Determine the [X, Y] coordinate at the center of the cell enclosing the given text.  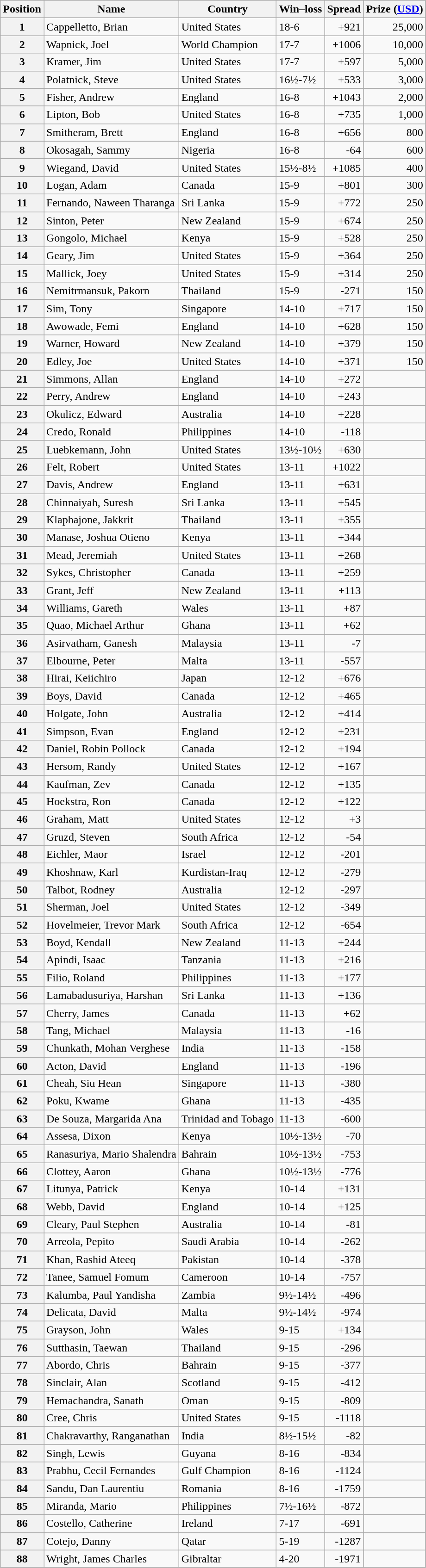
+772 [344, 203]
Kurdistan-Iraq [228, 872]
Hersom, Randy [111, 766]
800 [395, 132]
88 [22, 1559]
-757 [344, 1277]
1 [22, 27]
83 [22, 1471]
18 [22, 326]
Saudi Arabia [228, 1242]
39 [22, 696]
Name [111, 9]
84 [22, 1488]
-118 [344, 432]
-1287 [344, 1541]
48 [22, 855]
19 [22, 344]
+628 [344, 326]
27 [22, 484]
Quao, Michael Arthur [111, 626]
Assesa, Dixon [111, 1136]
+268 [344, 555]
Miranda, Mario [111, 1506]
Win–loss [301, 9]
8½-15½ [301, 1436]
8 [22, 150]
85 [22, 1506]
+717 [344, 309]
26 [22, 467]
77 [22, 1365]
-776 [344, 1171]
Fisher, Andrew [111, 97]
-81 [344, 1224]
Sykes, Christopher [111, 573]
-349 [344, 907]
Gulf Champion [228, 1471]
+228 [344, 414]
-377 [344, 1365]
-809 [344, 1401]
79 [22, 1401]
Daniel, Robin Pollock [111, 749]
75 [22, 1330]
63 [22, 1119]
44 [22, 784]
-64 [344, 150]
+656 [344, 132]
Delicata, David [111, 1312]
-82 [344, 1436]
80 [22, 1418]
51 [22, 907]
Boyd, Kendall [111, 942]
-378 [344, 1259]
+465 [344, 696]
33 [22, 590]
Okosagah, Sammy [111, 150]
4-20 [301, 1559]
+244 [344, 942]
1,000 [395, 115]
-1118 [344, 1418]
11 [22, 203]
+1043 [344, 97]
Guyana [228, 1453]
Japan [228, 678]
Simmons, Allan [111, 379]
+676 [344, 678]
15½-8½ [301, 167]
Israel [228, 855]
Tang, Michael [111, 1030]
37 [22, 661]
+597 [344, 62]
+134 [344, 1330]
45 [22, 802]
55 [22, 978]
-435 [344, 1101]
54 [22, 960]
Credo, Ronald [111, 432]
32 [22, 573]
Acton, David [111, 1066]
81 [22, 1436]
Country [228, 9]
Prize (USD) [395, 9]
Singh, Lewis [111, 1453]
-496 [344, 1295]
-70 [344, 1136]
-412 [344, 1383]
+1022 [344, 467]
Kramer, Jim [111, 62]
Mallick, Joey [111, 273]
59 [22, 1048]
Grant, Jeff [111, 590]
-158 [344, 1048]
+272 [344, 379]
-654 [344, 925]
Hirai, Keiichiro [111, 678]
Talbot, Rodney [111, 890]
+231 [344, 731]
-54 [344, 837]
68 [22, 1207]
Warner, Howard [111, 344]
66 [22, 1171]
+371 [344, 361]
+545 [344, 502]
10,000 [395, 44]
+259 [344, 573]
-834 [344, 1453]
28 [22, 502]
Litunya, Patrick [111, 1189]
58 [22, 1030]
-201 [344, 855]
38 [22, 678]
5 [22, 97]
Cherry, James [111, 1013]
Gongolo, Michael [111, 238]
Gibraltar [228, 1559]
2,000 [395, 97]
-380 [344, 1084]
Chunkath, Mohan Verghese [111, 1048]
+631 [344, 484]
52 [22, 925]
Perry, Andrew [111, 397]
Awowade, Femi [111, 326]
Davis, Andrew [111, 484]
Qatar [228, 1541]
+364 [344, 256]
600 [395, 150]
-262 [344, 1242]
+216 [344, 960]
Ranasuriya, Mario Shalendra [111, 1154]
3 [22, 62]
Sinclair, Alan [111, 1383]
+314 [344, 273]
Kaufman, Zev [111, 784]
Graham, Matt [111, 819]
Wapnick, Joel [111, 44]
87 [22, 1541]
400 [395, 167]
34 [22, 608]
64 [22, 1136]
20 [22, 361]
70 [22, 1242]
+801 [344, 185]
+113 [344, 590]
9 [22, 167]
+3 [344, 819]
+528 [344, 238]
Wiegand, David [111, 167]
Kalumba, Paul Yandisha [111, 1295]
+414 [344, 713]
Chakravarthy, Ranganathan [111, 1436]
78 [22, 1383]
Filio, Roland [111, 978]
+194 [344, 749]
65 [22, 1154]
Trinidad and Tobago [228, 1119]
Oman [228, 1401]
35 [22, 626]
-279 [344, 872]
+136 [344, 995]
Sutthasin, Taewan [111, 1348]
13½-10½ [301, 449]
+122 [344, 802]
+674 [344, 221]
Spread [344, 9]
Hovelmeier, Trevor Mark [111, 925]
29 [22, 520]
36 [22, 643]
De Souza, Margarida Ana [111, 1119]
22 [22, 397]
+533 [344, 80]
-691 [344, 1524]
Khan, Rashid Ateeq [111, 1259]
41 [22, 731]
24 [22, 432]
Klaphajone, Jakkrit [111, 520]
Hemachandra, Sanath [111, 1401]
50 [22, 890]
Boys, David [111, 696]
+1006 [344, 44]
+344 [344, 538]
Cleary, Paul Stephen [111, 1224]
86 [22, 1524]
Sandu, Dan Laurentiu [111, 1488]
18-6 [301, 27]
46 [22, 819]
76 [22, 1348]
Lipton, Bob [111, 115]
300 [395, 185]
2 [22, 44]
69 [22, 1224]
+87 [344, 608]
+177 [344, 978]
5-19 [301, 1541]
-872 [344, 1506]
61 [22, 1084]
30 [22, 538]
Felt, Robert [111, 467]
-1759 [344, 1488]
+1085 [344, 167]
+379 [344, 344]
Gruzd, Steven [111, 837]
Tanzania [228, 960]
Khoshnaw, Karl [111, 872]
Asirvatham, Ganesh [111, 643]
10 [22, 185]
15 [22, 273]
+167 [344, 766]
73 [22, 1295]
-1124 [344, 1471]
-196 [344, 1066]
4 [22, 80]
Sim, Tony [111, 309]
67 [22, 1189]
+131 [344, 1189]
Mead, Jeremiah [111, 555]
+735 [344, 115]
Ireland [228, 1524]
Holgate, John [111, 713]
57 [22, 1013]
60 [22, 1066]
25,000 [395, 27]
53 [22, 942]
Position [22, 9]
Eichler, Maor [111, 855]
12 [22, 221]
Romania [228, 1488]
Zambia [228, 1295]
Clottey, Aaron [111, 1171]
Logan, Adam [111, 185]
43 [22, 766]
62 [22, 1101]
Tanee, Samuel Fomum [111, 1277]
Smitheram, Brett [111, 132]
+630 [344, 449]
-974 [344, 1312]
13 [22, 238]
Cheah, Siu Hean [111, 1084]
42 [22, 749]
6 [22, 115]
Apindi, Isaac [111, 960]
Webb, David [111, 1207]
7-17 [301, 1524]
40 [22, 713]
23 [22, 414]
Simpson, Evan [111, 731]
Hoekstra, Ron [111, 802]
71 [22, 1259]
Cappelletto, Brian [111, 27]
Grayson, John [111, 1330]
-557 [344, 661]
Okulicz, Edward [111, 414]
Luebkemann, John [111, 449]
Chinnaiyah, Suresh [111, 502]
Nigeria [228, 150]
31 [22, 555]
-296 [344, 1348]
+125 [344, 1207]
+355 [344, 520]
Wright, James Charles [111, 1559]
49 [22, 872]
-16 [344, 1030]
14 [22, 256]
Edley, Joe [111, 361]
Polatnick, Steve [111, 80]
16½-7½ [301, 80]
Cameroon [228, 1277]
17 [22, 309]
Prabhu, Cecil Fernandes [111, 1471]
-297 [344, 890]
Geary, Jim [111, 256]
-1971 [344, 1559]
5,000 [395, 62]
47 [22, 837]
Abordo, Chris [111, 1365]
16 [22, 291]
-7 [344, 643]
82 [22, 1453]
Cotejo, Danny [111, 1541]
Poku, Kwame [111, 1101]
Fernando, Naween Tharanga [111, 203]
Elbourne, Peter [111, 661]
Cree, Chris [111, 1418]
56 [22, 995]
Nemitrmansuk, Pakorn [111, 291]
Scotland [228, 1383]
-753 [344, 1154]
Sherman, Joel [111, 907]
Sinton, Peter [111, 221]
25 [22, 449]
72 [22, 1277]
Pakistan [228, 1259]
74 [22, 1312]
Lamabadusuriya, Harshan [111, 995]
Arreola, Pepito [111, 1242]
Manase, Joshua Otieno [111, 538]
World Champion [228, 44]
-271 [344, 291]
7½-16½ [301, 1506]
+243 [344, 397]
+135 [344, 784]
7 [22, 132]
21 [22, 379]
-600 [344, 1119]
Costello, Catherine [111, 1524]
+921 [344, 27]
Williams, Gareth [111, 608]
3,000 [395, 80]
